Provide the [X, Y] coordinate of the cell's center where the given text is located.  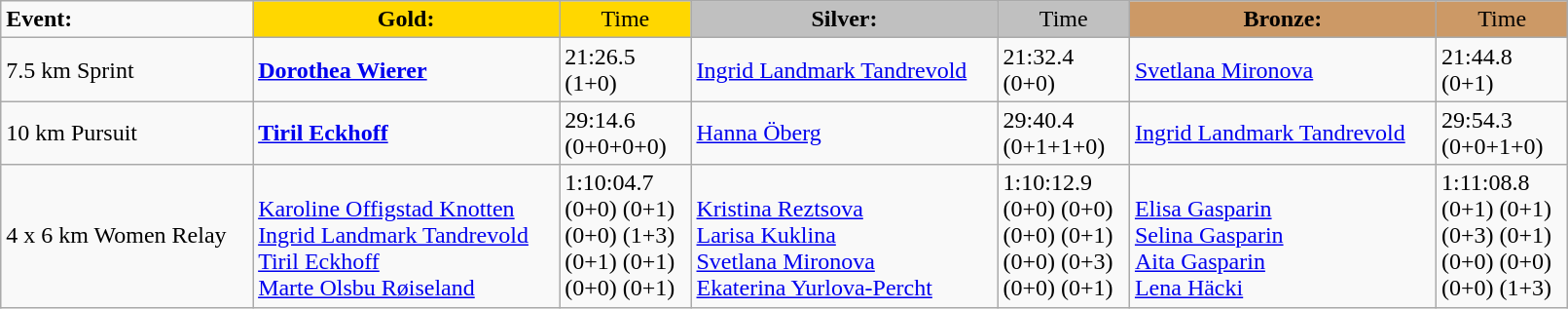
Hanna Öberg [845, 133]
21:26.5(1+0) [625, 70]
Dorothea Wierer [407, 70]
21:44.8(0+1) [1501, 70]
Karoline Offigstad KnottenIngrid Landmark TandrevoldTiril EckhoffMarte Olsbu Røiseland [407, 236]
Silver: [845, 19]
10 km Pursuit [127, 133]
29:14.6(0+0+0+0) [625, 133]
Bronze: [1283, 19]
Tiril Eckhoff [407, 133]
Event: [127, 19]
29:40.4(0+1+1+0) [1063, 133]
21:32.4(0+0) [1063, 70]
Svetlana Mironova [1283, 70]
4 x 6 km Women Relay [127, 236]
7.5 km Sprint [127, 70]
Elisa GasparinSelina GasparinAita GasparinLena Häcki [1283, 236]
29:54.3(0+0+1+0) [1501, 133]
1:11:08.8(0+1) (0+1)(0+3) (0+1)(0+0) (0+0)(0+0) (1+3) [1501, 236]
1:10:12.9(0+0) (0+0)(0+0) (0+1)(0+0) (0+3)(0+0) (0+1) [1063, 236]
1:10:04.7(0+0) (0+1)(0+0) (1+3)(0+1) (0+1)(0+0) (0+1) [625, 236]
Kristina ReztsovaLarisa KuklinaSvetlana MironovaEkaterina Yurlova-Percht [845, 236]
Gold: [407, 19]
